For the text-containing cell, return its midpoint in (x, y) coordinate format. 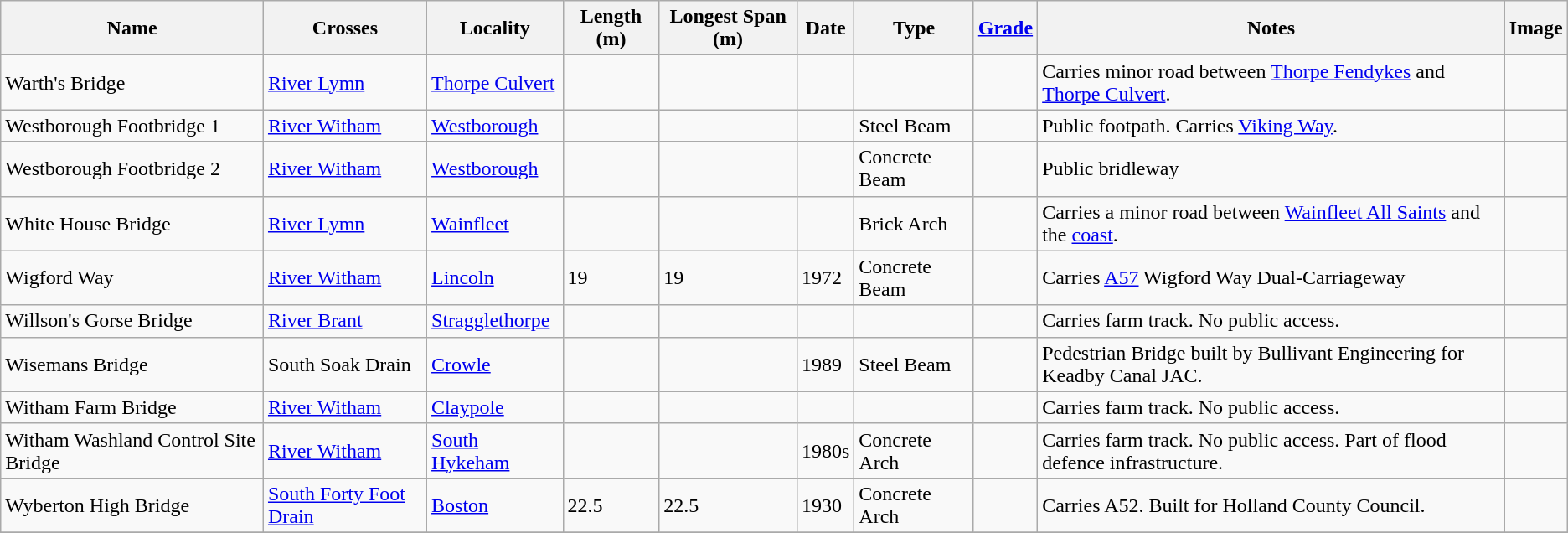
Thorpe Culvert (495, 82)
Image (1536, 28)
Stragglethorpe (495, 321)
Length (m) (611, 28)
Claypole (495, 407)
Grade (1005, 28)
Westborough Footbridge 1 (132, 126)
Wyberton High Bridge (132, 505)
Carries minor road between Thorpe Fendykes and Thorpe Culvert. (1271, 82)
Witham Farm Bridge (132, 407)
Crosses (345, 28)
1989 (825, 364)
Pedestrian Bridge built by Bullivant Engineering for Keadby Canal JAC. (1271, 364)
Wigford Way (132, 278)
1930 (825, 505)
Carries farm track. No public access. Part of flood defence infrastructure. (1271, 451)
Carries a minor road between Wainfleet All Saints and the coast. (1271, 223)
Lincoln (495, 278)
Locality (495, 28)
South Hykeham (495, 451)
Carries A57 Wigford Way Dual-Carriageway (1271, 278)
1972 (825, 278)
Type (914, 28)
Warth's Bridge (132, 82)
Willson's Gorse Bridge (132, 321)
Notes (1271, 28)
Brick Arch (914, 223)
Boston (495, 505)
Witham Washland Control Site Bridge (132, 451)
Longest Span (m) (729, 28)
Crowle (495, 364)
Wisemans Bridge (132, 364)
Westborough Footbridge 2 (132, 169)
1980s (825, 451)
Wainfleet (495, 223)
South Soak Drain (345, 364)
South Forty Foot Drain (345, 505)
Public footpath. Carries Viking Way. (1271, 126)
Carries A52. Built for Holland County Council. (1271, 505)
White House Bridge (132, 223)
Name (132, 28)
Date (825, 28)
Public bridleway (1271, 169)
River Brant (345, 321)
